Return (x, y) of the center of cell containing provided text 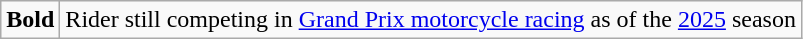
Rider still competing in Grand Prix motorcycle racing as of the 2025 season (431, 20)
Bold (30, 20)
